Extract the (X, Y) coordinate from the center of the cell holding the provided text.  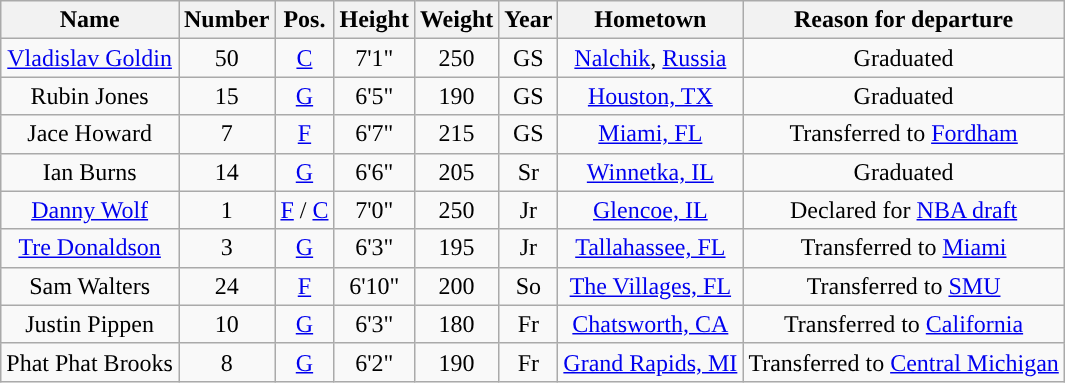
Transferred to Central Michigan (904, 362)
8 (226, 362)
Transferred to SMU (904, 286)
7 (226, 134)
14 (226, 172)
Rubin Jones (90, 96)
Reason for departure (904, 20)
7'1" (374, 58)
6'7" (374, 134)
Sam Walters (90, 286)
Glencoe, IL (650, 210)
Declared for NBA draft (904, 210)
Nalchik, Russia (650, 58)
3 (226, 248)
205 (456, 172)
Jace Howard (90, 134)
Miami, FL (650, 134)
Ian Burns (90, 172)
15 (226, 96)
195 (456, 248)
The Villages, FL (650, 286)
Grand Rapids, MI (650, 362)
Tallahassee, FL (650, 248)
7'0" (374, 210)
6'10" (374, 286)
Tre Donaldson (90, 248)
Pos. (304, 20)
Transferred to California (904, 324)
215 (456, 134)
Justin Pippen (90, 324)
10 (226, 324)
So (528, 286)
Phat Phat Brooks (90, 362)
F / C (304, 210)
180 (456, 324)
Winnetka, IL (650, 172)
200 (456, 286)
Weight (456, 20)
6'5" (374, 96)
6'6" (374, 172)
6'2" (374, 362)
Height (374, 20)
Hometown (650, 20)
Danny Wolf (90, 210)
1 (226, 210)
Sr (528, 172)
24 (226, 286)
50 (226, 58)
Name (90, 20)
C (304, 58)
Number (226, 20)
Vladislav Goldin (90, 58)
Chatsworth, CA (650, 324)
Year (528, 20)
Houston, TX (650, 96)
Transferred to Miami (904, 248)
Transferred to Fordham (904, 134)
